For the text-containing cell, return its midpoint in (X, Y) coordinate format. 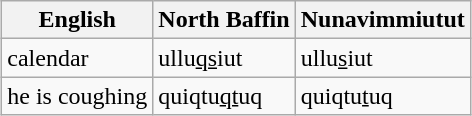
he is coughing (78, 96)
quiqtuqtuq (224, 96)
calendar (78, 58)
North Baffin (224, 20)
ullusiut (382, 58)
quiqtutuq (382, 96)
Nunavimmiutut (382, 20)
ulluqsiut (224, 58)
English (78, 20)
